For the text-containing cell, return its midpoint in [x, y] coordinate format. 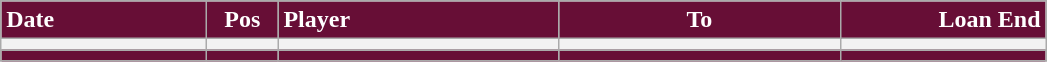
Player [418, 20]
To [700, 20]
Loan End [943, 20]
Pos [242, 20]
Date [104, 20]
